From the cell containing the given text, extract its center point as (x, y) coordinate. 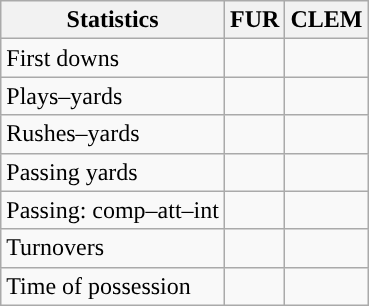
FUR (254, 20)
CLEM (326, 20)
Turnovers (113, 248)
Passing: comp–att–int (113, 210)
Statistics (113, 20)
Plays–yards (113, 96)
Rushes–yards (113, 134)
First downs (113, 58)
Passing yards (113, 172)
Time of possession (113, 286)
